Return the (X, Y) coordinate for the center point of the cell that contains the specified text.  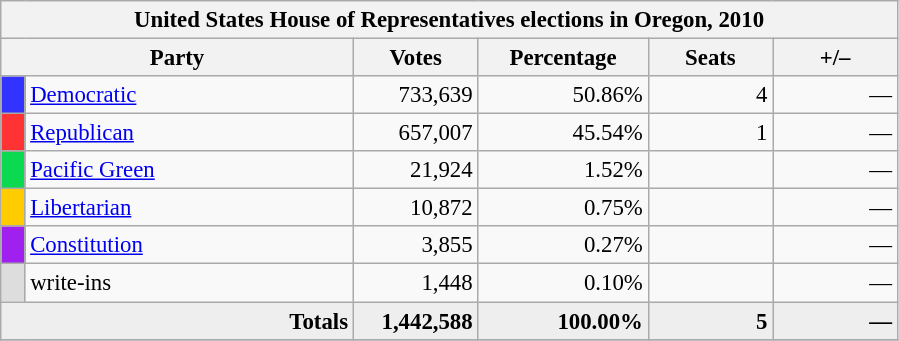
Democratic (189, 95)
4 (710, 95)
0.27% (563, 245)
733,639 (416, 95)
657,007 (416, 133)
Percentage (563, 58)
0.10% (563, 283)
1.52% (563, 170)
3,855 (416, 245)
1 (710, 133)
Libertarian (189, 208)
21,924 (416, 170)
1,448 (416, 283)
+/– (836, 58)
Totals (178, 321)
50.86% (563, 95)
Votes (416, 58)
United States House of Representatives elections in Oregon, 2010 (450, 20)
5 (710, 321)
45.54% (563, 133)
Pacific Green (189, 170)
Seats (710, 58)
1,442,588 (416, 321)
Party (178, 58)
Constitution (189, 245)
0.75% (563, 208)
10,872 (416, 208)
100.00% (563, 321)
write-ins (189, 283)
Republican (189, 133)
